Determine the [X, Y] coordinate at the center of the cell enclosing the given text.  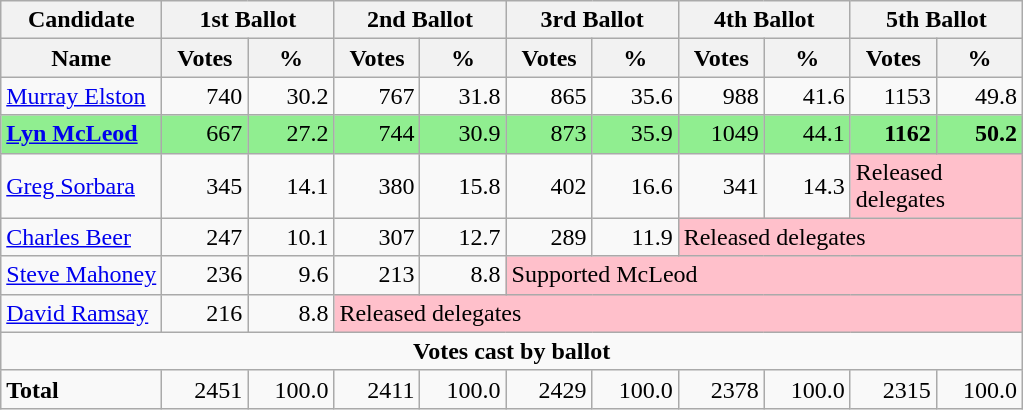
307 [377, 237]
380 [377, 186]
988 [721, 96]
865 [549, 96]
David Ramsay [82, 313]
Greg Sorbara [82, 186]
2429 [549, 389]
44.1 [807, 134]
Votes cast by ballot [512, 351]
14.1 [291, 186]
41.6 [807, 96]
50.2 [979, 134]
Lyn McLeod [82, 134]
345 [205, 186]
30.9 [463, 134]
2411 [377, 389]
30.2 [291, 96]
31.8 [463, 96]
11.9 [635, 237]
14.3 [807, 186]
9.6 [291, 275]
1049 [721, 134]
767 [377, 96]
402 [549, 186]
216 [205, 313]
1153 [893, 96]
35.9 [635, 134]
744 [377, 134]
16.6 [635, 186]
5th Ballot [936, 20]
2451 [205, 389]
4th Ballot [764, 20]
740 [205, 96]
49.8 [979, 96]
15.8 [463, 186]
Supported McLeod [764, 275]
12.7 [463, 237]
2315 [893, 389]
873 [549, 134]
35.6 [635, 96]
341 [721, 186]
289 [549, 237]
2378 [721, 389]
Charles Beer [82, 237]
10.1 [291, 237]
2nd Ballot [420, 20]
236 [205, 275]
Name [82, 58]
Candidate [82, 20]
Murray Elston [82, 96]
247 [205, 237]
3rd Ballot [592, 20]
1st Ballot [248, 20]
667 [205, 134]
Total [82, 389]
27.2 [291, 134]
1162 [893, 134]
Steve Mahoney [82, 275]
213 [377, 275]
